Determine the (x, y) coordinate at the center of the cell enclosing the given text.  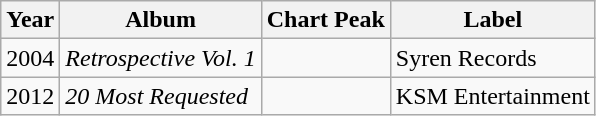
Label (492, 20)
Album (160, 20)
Chart Peak (326, 20)
Syren Records (492, 58)
20 Most Requested (160, 96)
Year (30, 20)
KSM Entertainment (492, 96)
2012 (30, 96)
2004 (30, 58)
Retrospective Vol. 1 (160, 58)
